Locate the cell with the specified text and output its [X, Y] center coordinate. 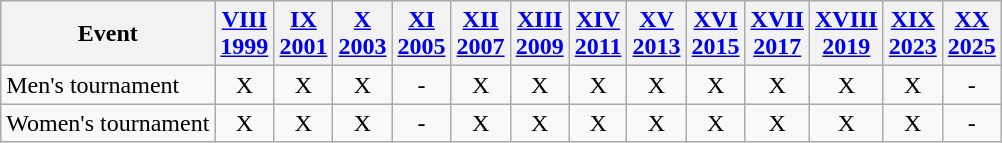
IX2001 [304, 34]
VIII1999 [244, 34]
Women's tournament [108, 123]
XVII2017 [777, 34]
XIV2011 [598, 34]
XVI2015 [716, 34]
XIII2009 [540, 34]
XVIII2019 [846, 34]
XII2007 [480, 34]
XX2025 [972, 34]
XIX2023 [912, 34]
Men's tournament [108, 85]
XI2005 [422, 34]
Event [108, 34]
XV2013 [656, 34]
X2003 [362, 34]
